Return [x, y] of the center of cell containing provided text 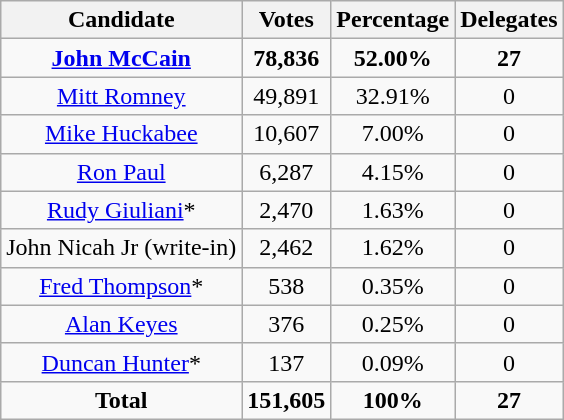
78,836 [286, 58]
Votes [286, 20]
1.62% [393, 248]
Mitt Romney [122, 96]
6,287 [286, 172]
32.91% [393, 96]
John Nicah Jr (write-in) [122, 248]
10,607 [286, 134]
Rudy Giuliani* [122, 210]
1.63% [393, 210]
49,891 [286, 96]
0.35% [393, 286]
151,605 [286, 400]
52.00% [393, 58]
376 [286, 324]
Candidate [122, 20]
100% [393, 400]
John McCain [122, 58]
4.15% [393, 172]
Fred Thompson* [122, 286]
Mike Huckabee [122, 134]
7.00% [393, 134]
538 [286, 286]
Duncan Hunter* [122, 362]
Ron Paul [122, 172]
Total [122, 400]
0.09% [393, 362]
0.25% [393, 324]
137 [286, 362]
2,470 [286, 210]
2,462 [286, 248]
Alan Keyes [122, 324]
Percentage [393, 20]
Delegates [509, 20]
